Extract the (X, Y) coordinate from the center of the cell holding the provided text.  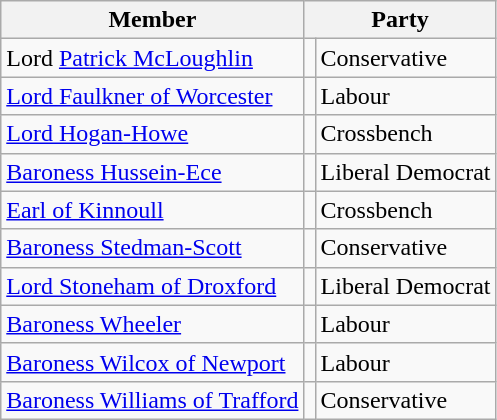
Earl of Kinnoull (152, 210)
Lord Patrick McLoughlin (152, 58)
Lord Stoneham of Droxford (152, 286)
Baroness Hussein-Ece (152, 172)
Lord Hogan-Howe (152, 134)
Baroness Stedman-Scott (152, 248)
Baroness Williams of Trafford (152, 400)
Party (400, 20)
Baroness Wilcox of Newport (152, 362)
Baroness Wheeler (152, 324)
Member (152, 20)
Lord Faulkner of Worcester (152, 96)
